Output the (x, y) coordinate of the center of the cell containing the given text.  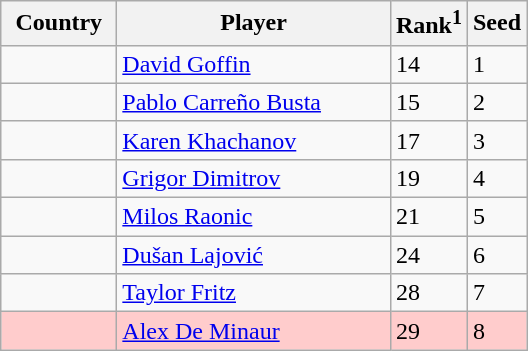
19 (428, 178)
1 (496, 64)
Taylor Fritz (254, 293)
29 (428, 331)
Milos Raonic (254, 217)
2 (496, 102)
15 (428, 102)
6 (496, 255)
Pablo Carreño Busta (254, 102)
17 (428, 140)
David Goffin (254, 64)
Country (59, 24)
21 (428, 217)
Dušan Lajović (254, 255)
Grigor Dimitrov (254, 178)
5 (496, 217)
8 (496, 331)
4 (496, 178)
Seed (496, 24)
Alex De Minaur (254, 331)
Karen Khachanov (254, 140)
Rank1 (428, 24)
3 (496, 140)
28 (428, 293)
Player (254, 24)
7 (496, 293)
14 (428, 64)
24 (428, 255)
